Return [x, y] of the center of cell containing provided text 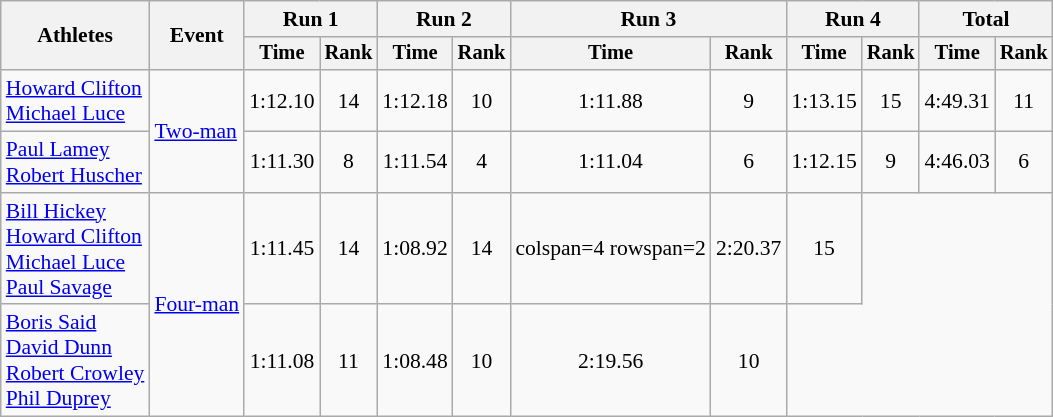
1:11.08 [282, 361]
1:11.54 [414, 162]
2:19.56 [610, 361]
1:11.30 [282, 162]
1:12.10 [282, 100]
Howard CliftonMichael Luce [76, 100]
Athletes [76, 36]
1:12.15 [824, 162]
1:08.92 [414, 249]
1:11.04 [610, 162]
4:46.03 [956, 162]
1:12.18 [414, 100]
1:11.88 [610, 100]
1:11.45 [282, 249]
Run 2 [444, 19]
Bill HickeyHoward CliftonMichael LucePaul Savage [76, 249]
2:20.37 [748, 249]
8 [349, 162]
Boris SaidDavid DunnRobert CrowleyPhil Duprey [76, 361]
1:08.48 [414, 361]
Event [196, 36]
4:49.31 [956, 100]
Total [986, 19]
Paul LameyRobert Huscher [76, 162]
Four-man [196, 305]
Two-man [196, 131]
Run 1 [310, 19]
Run 4 [852, 19]
4 [482, 162]
1:13.15 [824, 100]
Run 3 [648, 19]
colspan=4 rowspan=2 [610, 249]
